Return (X, Y) of the center of cell containing provided text 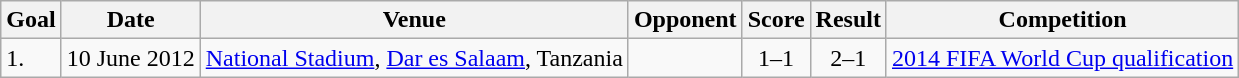
Date (130, 20)
Score (776, 20)
Result (848, 20)
Goal (31, 20)
2014 FIFA World Cup qualification (1062, 58)
Opponent (685, 20)
Venue (414, 20)
2–1 (848, 58)
Competition (1062, 20)
10 June 2012 (130, 58)
1–1 (776, 58)
National Stadium, Dar es Salaam, Tanzania (414, 58)
1. (31, 58)
